Find where the given text appears and provide that cell's center as [x, y] coordinate. 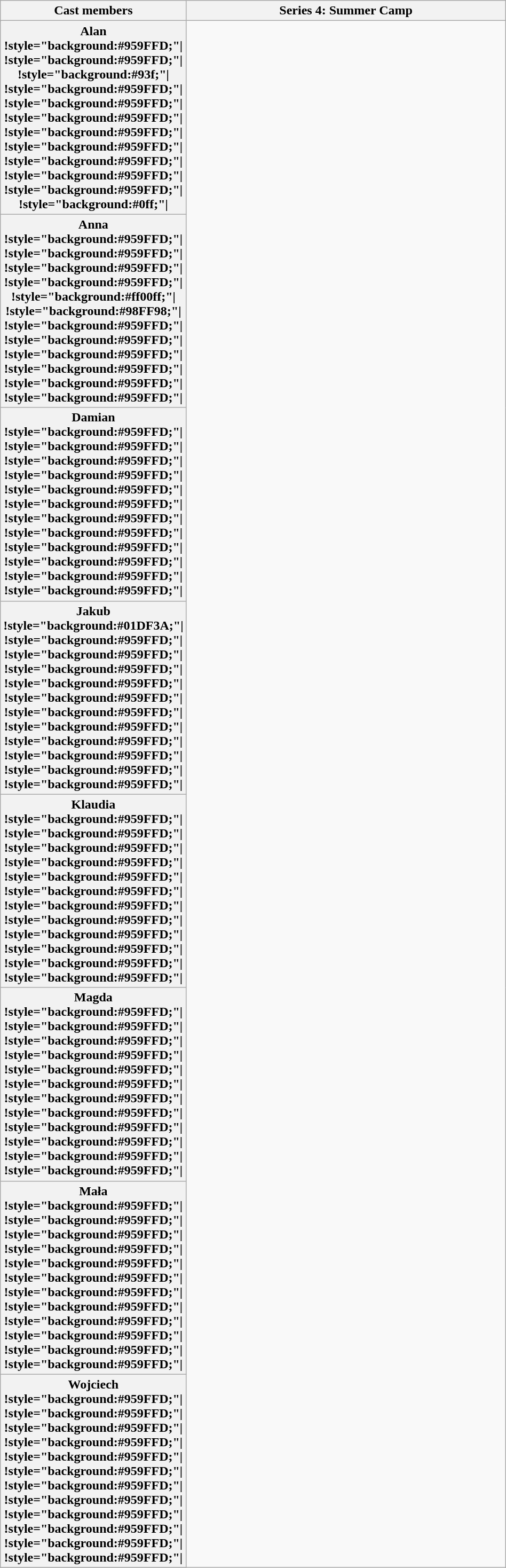
Series 4: Summer Camp [346, 11]
Cast members [93, 11]
